From the cell containing the given text, extract its center point as (X, Y) coordinate. 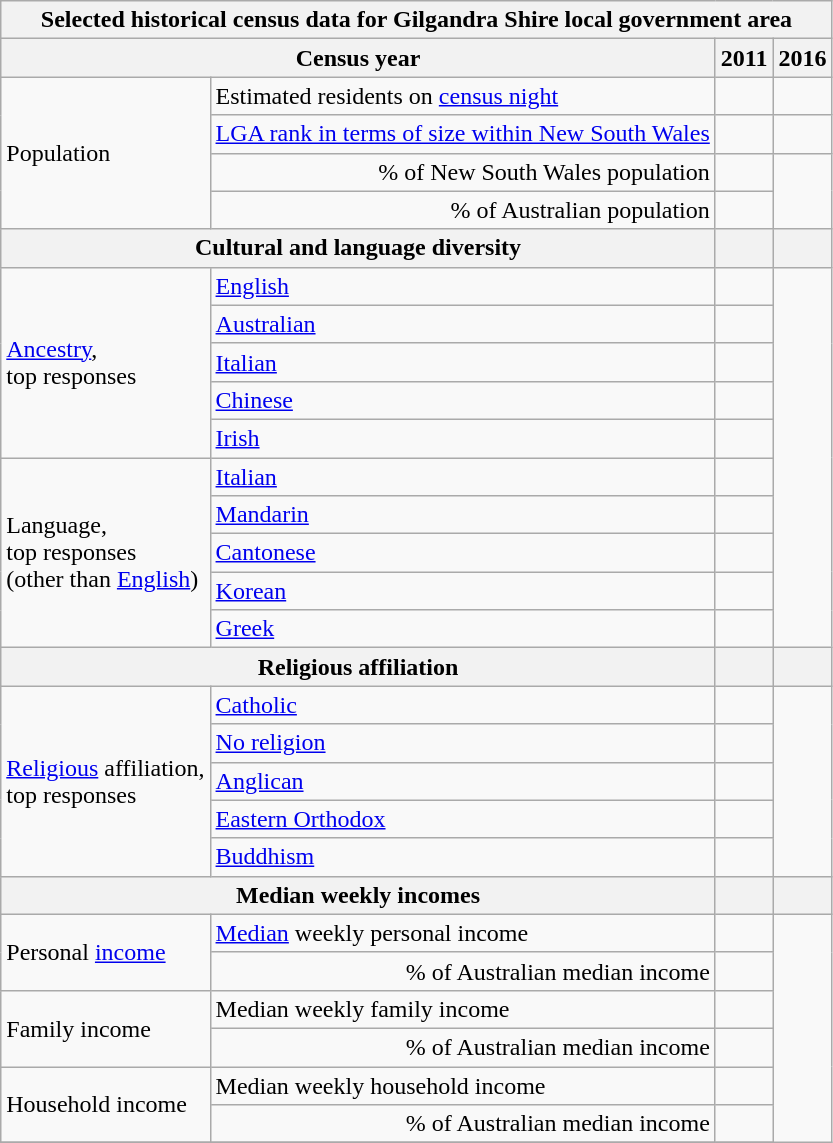
2016 (802, 58)
Greek (462, 629)
Family income (106, 1028)
Median weekly household income (462, 1085)
Buddhism (462, 857)
Estimated residents on census night (462, 96)
Australian (462, 324)
Eastern Orthodox (462, 819)
Anglican (462, 781)
Cantonese (462, 553)
Population (106, 153)
Religious affiliation,top responses (106, 781)
Median weekly family income (462, 1009)
Korean (462, 591)
Chinese (462, 400)
Median weekly personal income (462, 933)
Catholic (462, 705)
2011 (744, 58)
Ancestry,top responses (106, 362)
Median weekly incomes (358, 895)
Religious affiliation (358, 667)
Census year (358, 58)
% of New South Wales population (462, 172)
Irish (462, 438)
No religion (462, 743)
LGA rank in terms of size within New South Wales (462, 134)
% of Australian population (462, 210)
Household income (106, 1104)
English (462, 286)
Cultural and language diversity (358, 248)
Mandarin (462, 515)
Personal income (106, 952)
Selected historical census data for Gilgandra Shire local government area (416, 20)
Language,top responses(other than English) (106, 553)
